For the text-containing cell, return its midpoint in (x, y) coordinate format. 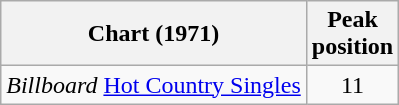
11 (352, 85)
Billboard Hot Country Singles (154, 85)
Peakposition (352, 34)
Chart (1971) (154, 34)
